Provide the [X, Y] coordinate of the cell's center where the given text is located.  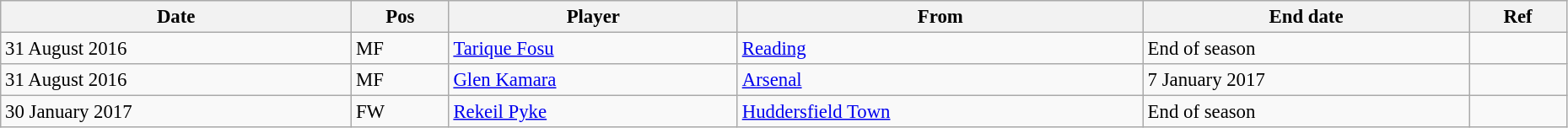
7 January 2017 [1306, 80]
Player [593, 17]
Ref [1518, 17]
Huddersfield Town [940, 112]
Date [176, 17]
Pos [401, 17]
30 January 2017 [176, 112]
Rekeil Pyke [593, 112]
Reading [940, 49]
End date [1306, 17]
Glen Kamara [593, 80]
From [940, 17]
Tarique Fosu [593, 49]
Arsenal [940, 80]
FW [401, 112]
